Scan for the cell matching the given text and deliver its [x, y] coordinate at center. 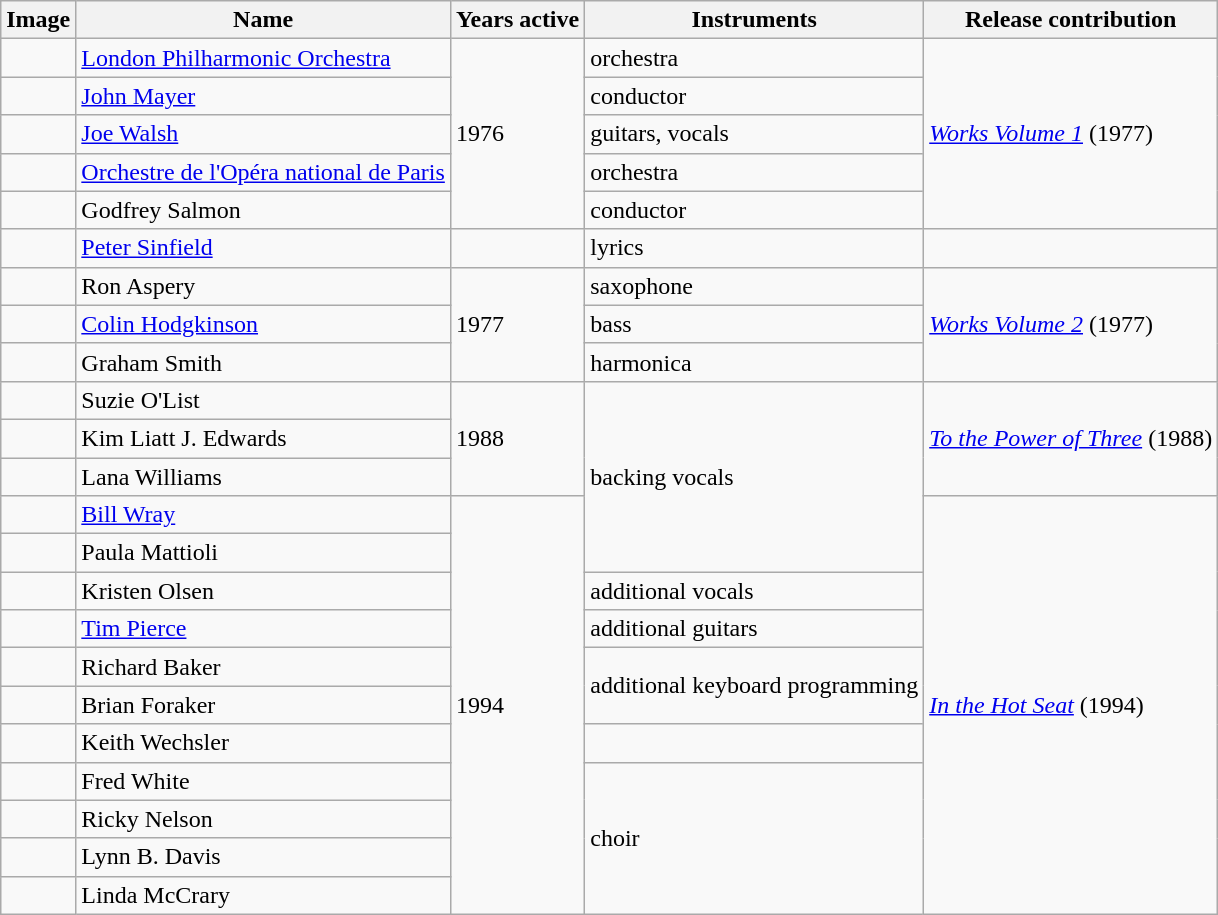
Ricky Nelson [264, 819]
Years active [517, 20]
Ron Aspery [264, 286]
Tim Pierce [264, 629]
Lana Williams [264, 477]
choir [754, 838]
1994 [517, 706]
guitars, vocals [754, 134]
lyrics [754, 248]
Graham Smith [264, 362]
Kim Liatt J. Edwards [264, 438]
Richard Baker [264, 667]
Suzie O'List [264, 400]
1976 [517, 134]
1977 [517, 324]
Bill Wray [264, 515]
Brian Foraker [264, 705]
In the Hot Seat (1994) [1071, 706]
harmonica [754, 362]
bass [754, 324]
Works Volume 1 (1977) [1071, 134]
Godfrey Salmon [264, 210]
additional vocals [754, 591]
Image [38, 20]
backing vocals [754, 476]
saxophone [754, 286]
Kristen Olsen [264, 591]
Name [264, 20]
Fred White [264, 781]
Peter Sinfield [264, 248]
John Mayer [264, 96]
Joe Walsh [264, 134]
Orchestre de l'Opéra national de Paris [264, 172]
1988 [517, 438]
additional guitars [754, 629]
Release contribution [1071, 20]
Keith Wechsler [264, 743]
additional keyboard programming [754, 686]
Paula Mattioli [264, 553]
Instruments [754, 20]
To the Power of Three (1988) [1071, 438]
Works Volume 2 (1977) [1071, 324]
London Philharmonic Orchestra [264, 58]
Colin Hodgkinson [264, 324]
Linda McCrary [264, 895]
Lynn B. Davis [264, 857]
